Pinpoint the cell where the given text exists, returning its [X, Y] midpoint coordinate. 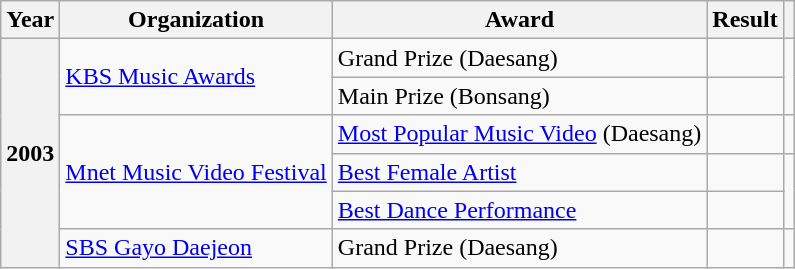
Best Dance Performance [519, 210]
Main Prize (Bonsang) [519, 96]
2003 [30, 153]
Most Popular Music Video (Daesang) [519, 134]
Result [745, 20]
Organization [196, 20]
Award [519, 20]
Mnet Music Video Festival [196, 172]
Best Female Artist [519, 172]
SBS Gayo Daejeon [196, 248]
Year [30, 20]
KBS Music Awards [196, 77]
